Search for the cell housing the specified text and yield its (x, y) center coordinate. 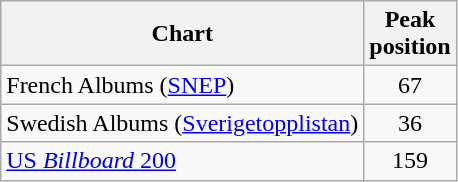
Chart (182, 34)
US Billboard 200 (182, 161)
Swedish Albums (Sverigetopplistan) (182, 123)
67 (410, 85)
French Albums (SNEP) (182, 85)
Peakposition (410, 34)
36 (410, 123)
159 (410, 161)
